Pinpoint the cell where the given text exists, returning its [x, y] midpoint coordinate. 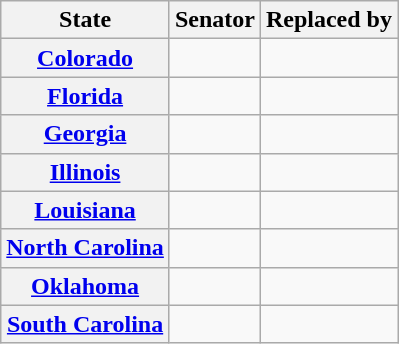
Illinois [86, 172]
Louisiana [86, 210]
Replaced by [328, 20]
South Carolina [86, 324]
Senator [214, 20]
State [86, 20]
Oklahoma [86, 286]
Georgia [86, 134]
Florida [86, 96]
North Carolina [86, 248]
Colorado [86, 58]
